Search for the cell housing the specified text and yield its [x, y] center coordinate. 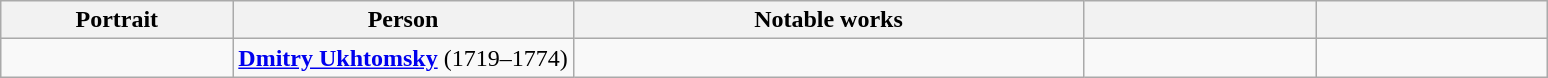
Portrait [117, 20]
Person [403, 20]
Dmitry Ukhtomsky (1719–1774) [403, 58]
Notable works [828, 20]
